Locate the cell with the specified text and output its [X, Y] center coordinate. 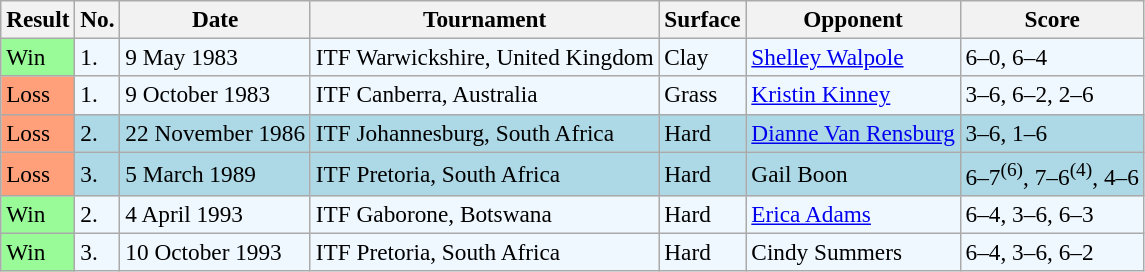
6–7(6), 7–6(4), 4–6 [1052, 173]
ITF Canberra, Australia [484, 95]
Score [1052, 19]
Kristin Kinney [853, 95]
Result [38, 19]
Surface [702, 19]
Tournament [484, 19]
Opponent [853, 19]
10 October 1993 [215, 252]
No. [98, 19]
Date [215, 19]
ITF Gaborone, Botswana [484, 214]
ITF Warwickshire, United Kingdom [484, 57]
22 November 1986 [215, 133]
Cindy Summers [853, 252]
Dianne Van Rensburg [853, 133]
4 April 1993 [215, 214]
Gail Boon [853, 173]
5 March 1989 [215, 173]
3–6, 1–6 [1052, 133]
Grass [702, 95]
6–4, 3–6, 6–3 [1052, 214]
Shelley Walpole [853, 57]
6–0, 6–4 [1052, 57]
ITF Johannesburg, South Africa [484, 133]
6–4, 3–6, 6–2 [1052, 252]
Clay [702, 57]
Erica Adams [853, 214]
9 October 1983 [215, 95]
3–6, 6–2, 2–6 [1052, 95]
9 May 1983 [215, 57]
